Detect which cell encompasses the target text, then output its (x, y) center coordinate. 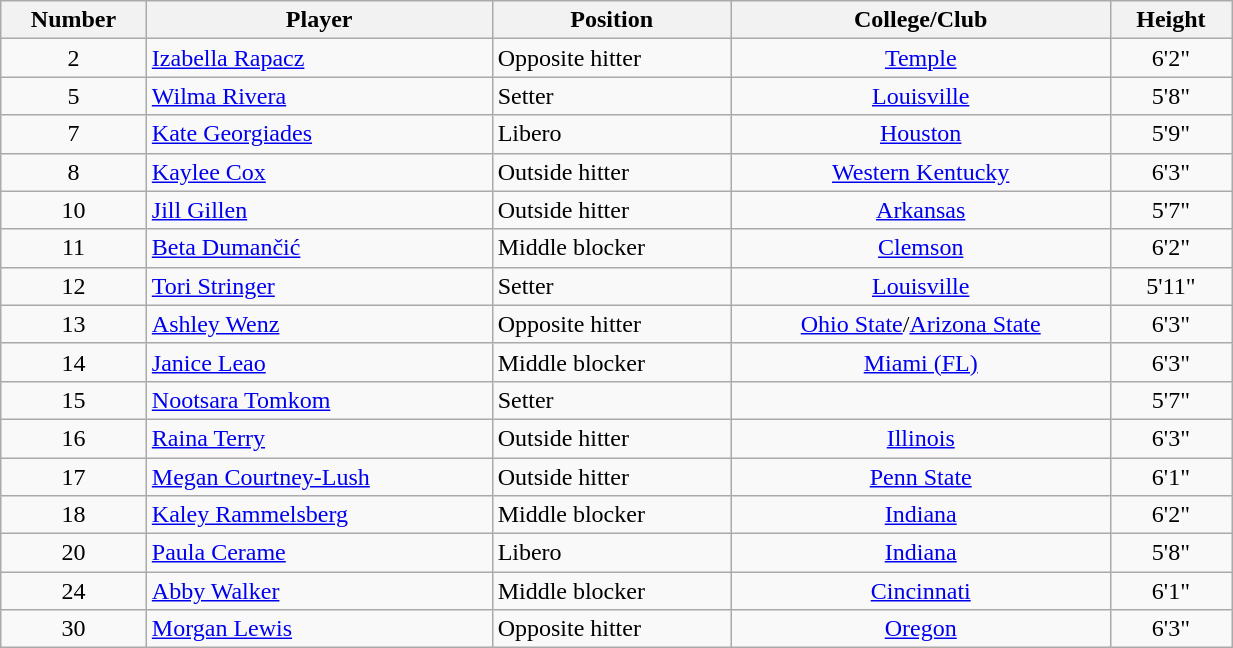
17 (74, 477)
Abby Walker (319, 591)
24 (74, 591)
Jill Gillen (319, 210)
30 (74, 629)
Wilma Rivera (319, 96)
Miami (FL) (920, 362)
13 (74, 324)
2 (74, 58)
16 (74, 438)
Kate Georgiades (319, 134)
Morgan Lewis (319, 629)
Ashley Wenz (319, 324)
Ohio State/Arizona State (920, 324)
Clemson (920, 248)
Megan Courtney-Lush (319, 477)
Player (319, 20)
Number (74, 20)
Janice Leao (319, 362)
Oregon (920, 629)
Raina Terry (319, 438)
10 (74, 210)
15 (74, 400)
5'9" (1170, 134)
20 (74, 553)
5'11" (1170, 286)
Height (1170, 20)
Kaley Rammelsberg (319, 515)
Houston (920, 134)
Arkansas (920, 210)
12 (74, 286)
College/Club (920, 20)
Penn State (920, 477)
5 (74, 96)
14 (74, 362)
Beta Dumančić (319, 248)
11 (74, 248)
18 (74, 515)
Kaylee Cox (319, 172)
Izabella Rapacz (319, 58)
Western Kentucky (920, 172)
Temple (920, 58)
Paula Cerame (319, 553)
Cincinnati (920, 591)
7 (74, 134)
8 (74, 172)
Nootsara Tomkom (319, 400)
Illinois (920, 438)
Position (612, 20)
Tori Stringer (319, 286)
